Provide the (x, y) coordinate of the cell's center where the given text is located.  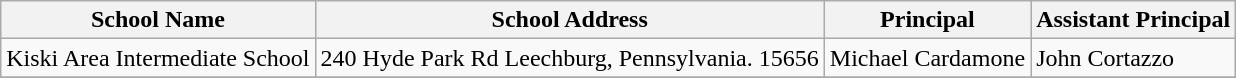
Michael Cardamone (927, 58)
School Name (158, 20)
School Address (570, 20)
240 Hyde Park Rd Leechburg, Pennsylvania. 15656 (570, 58)
Kiski Area Intermediate School (158, 58)
Assistant Principal (1134, 20)
John Cortazzo (1134, 58)
Principal (927, 20)
